Search for the cell housing the specified text and yield its [X, Y] center coordinate. 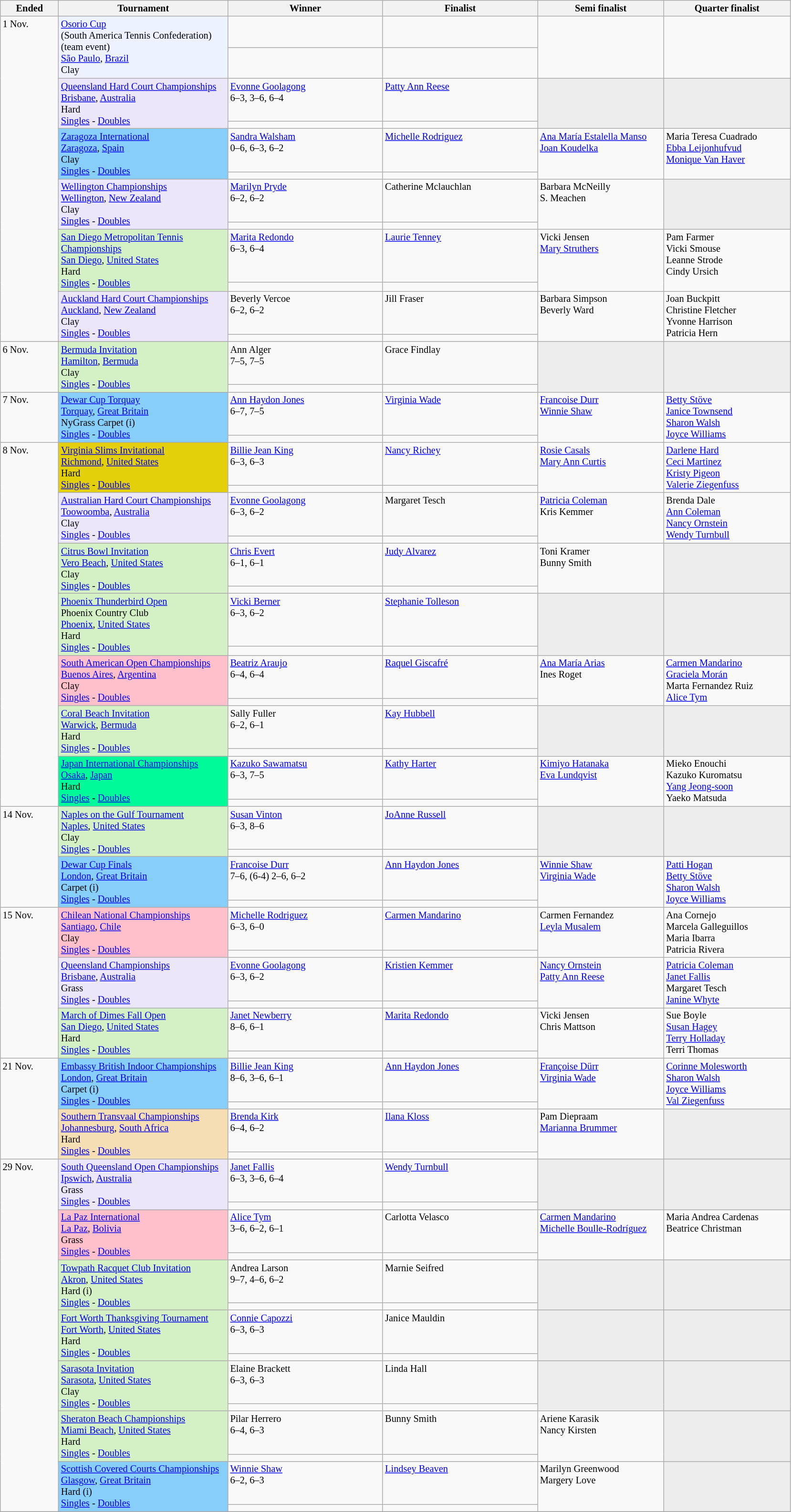
Corinne Molesworth Sharon Walsh Joyce Williams Val Ziegenfuss [727, 1083]
March of Dimes Fall OpenSan Diego, United StatesHardSingles - Doubles [143, 1033]
Janice Mauldin [460, 1331]
Raquel Giscafré [460, 677]
Ana Cornejo Marcela Galleguillos Maria Ibarra Patricia Rivera [727, 932]
Phoenix Thunderbird OpenPhoenix Country ClubPhoenix, United StatesHardSingles - Doubles [143, 624]
Marilyn Pryde6–2, 6–2 [305, 200]
Pam Farmer Vicki Smouse Leanne Strode Cindy Ursich [727, 260]
Françoise Dürr Virginia Wade [601, 1083]
Scottish Covered Courts ChampionshipsGlasgow, Great BritainHard (i)Singles - Doubles [143, 1486]
Sue Boyle Susan Hagey Terry Holladay Terri Thomas [727, 1033]
Carmen Mandarino Graciela Morán Marta Fernandez Ruiz Alice Tym [727, 680]
Janet Fallis6–3, 3–6, 6–4 [305, 1180]
Francoise Durr Winnie Shaw [601, 417]
Francoise Durr7–6, (6-4) 2–6, 6–2 [305, 878]
Vicki Jensen Mary Struthers [601, 260]
Alice Tym3–6, 6–2, 6–1 [305, 1231]
Carmen Fernandez Leyla Musalem [601, 932]
29 Nov. [30, 1335]
Elaine Brackett 6–3, 6–3 [305, 1382]
Winnie Shaw Virginia Wade [601, 882]
Marita Redondo [460, 1029]
Winner [305, 8]
Nancy Richey [460, 463]
Pam Diepraam Marianna Brummer [601, 1134]
Wellington ChampionshipsWellington, New ZealandClaySingles - Doubles [143, 204]
Barbara Simpson Beverly Ward [601, 316]
Stephanie Tolleson [460, 620]
Tournament [143, 8]
Judy Alvarez [460, 565]
Embassy British Indoor ChampionshipsLondon, Great BritainCarpet (i)Singles - Doubles [143, 1083]
La Paz InternationalLa Paz, BoliviaGrassSingles - Doubles [143, 1234]
Dewar Cup TorquayTorquay, Great BritainNyGrass Carpet (i)Singles - Doubles [143, 417]
Laurie Tenney [460, 256]
Billie Jean King 6–3, 6–3 [305, 463]
Billie Jean King 8–6, 3–6, 6–1 [305, 1080]
Marita Redondo 6–3, 6–4 [305, 256]
Towpath Racquet Club InvitationAkron, United StatesHard (i)Singles - Doubles [143, 1285]
Michelle Rodriguez [460, 150]
Ann Alger 7–5, 7–5 [305, 363]
21 Nov. [30, 1108]
Auckland Hard Court ChampionshipsAuckland, New ZealandClaySingles - Doubles [143, 316]
Brenda Dale Ann Coleman Nancy Ornstein Wendy Turnbull [727, 518]
Toni Kramer Bunny Smith [601, 568]
Sandra Walsham0–6, 6–3, 6–2 [305, 150]
15 Nov. [30, 982]
Sheraton Beach Championships Miami Beach, United StatesHardSingles - Doubles [143, 1436]
Vicki Jensen Chris Mattson [601, 1033]
Betty Stöve Janice Townsend Sharon Walsh Joyce Williams [727, 417]
Brenda Kirk6–4, 6–2 [305, 1130]
Citrus Bowl InvitationVero Beach, United StatesClaySingles - Doubles [143, 568]
South Queensland Open Championships Ipswich, AustraliaGrassSingles - Doubles [143, 1184]
Ilana Kloss [460, 1130]
Marilyn Greenwood Margery Love [601, 1486]
Finalist [460, 8]
Ana María Estalella Manso Joan Koudelka [601, 154]
Sarasota InvitationSarasota, United StatesClaySingles - Doubles [143, 1386]
Nancy Ornstein Patty Ann Reese [601, 983]
Linda Hall [460, 1382]
Japan International ChampionshipsOsaka, JapanHardSingles - Doubles [143, 781]
Grace Findlay [460, 363]
Andrea Larson9–7, 4–6, 6–2 [305, 1281]
Patricia Coleman Janet Fallis Margaret Tesch Janine Whyte [727, 983]
Susan Vinton 6–3, 8–6 [305, 828]
Janet Newberry8–6, 6–1 [305, 1029]
Kathy Harter [460, 777]
Chris Evert 6–1, 6–1 [305, 565]
Bermuda InvitationHamilton, BermudaClaySingles - Doubles [143, 367]
Queensland Hard Court ChampionshipsBrisbane, AustraliaHardSingles - Doubles [143, 103]
Ariene Karasik Nancy Kirsten [601, 1436]
Maria Teresa Cuadrado Ebba Leijonhufvud Monique Van Haver [727, 154]
San Diego Metropolitan Tennis ChampionshipsSan Diego, United StatesHardSingles - Doubles [143, 260]
Kimiyo Hatanaka Eva Lundqvist [601, 781]
Sally Fuller 6–2, 6–1 [305, 727]
Quarter finalist [727, 8]
Catherine Mclauchlan [460, 200]
14 Nov. [30, 856]
Marnie Seifred [460, 1281]
Australian Hard Court ChampionshipsToowoomba, AustraliaClaySingles - Doubles [143, 518]
Kristien Kemmer [460, 979]
7 Nov. [30, 417]
Lindsey Beaven [460, 1482]
6 Nov. [30, 367]
Evonne Goolagong6–3, 3–6, 6–4 [305, 100]
Patty Ann Reese [460, 100]
Michelle Rodriguez 6–3, 6–0 [305, 928]
Bunny Smith [460, 1432]
Kay Hubbell [460, 727]
Kazuko Sawamatsu6–3, 7–5 [305, 777]
Margaret Tesch [460, 514]
Beverly Vercoe 6–2, 6–2 [305, 312]
Semi finalist [601, 8]
Carlotta Velasco [460, 1231]
Connie Capozzi6–3, 6–3 [305, 1331]
8 Nov. [30, 624]
Carmen Mandarino Michelle Boulle-Rodríguez [601, 1234]
Southern Transvaal ChampionshipsJohannesburg, South AfricaHardSingles - Doubles [143, 1134]
Patti Hogan Betty Stöve Sharon Walsh Joyce Williams [727, 882]
Rosie Casals Mary Ann Curtis [601, 467]
Ended [30, 8]
Beatriz Araujo 6–4, 6–4 [305, 677]
Virginia Wade [460, 413]
Patricia Coleman Kris Kemmer [601, 518]
Dewar Cup FinalsLondon, Great BritainCarpet (i)Singles - Doubles [143, 882]
JoAnne Russell [460, 828]
Maria Andrea Cardenas Beatrice Christman [727, 1234]
1 Nov. [30, 179]
Naples on the Gulf TournamentNaples, United StatesClaySingles - Doubles [143, 832]
Darlene Hard Ceci Martinez Kristy Pigeon Valerie Ziegenfuss [727, 467]
Chilean National ChampionshipsSantiago, ChileClaySingles - Doubles [143, 932]
Ann Haydon Jones 6–7, 7–5 [305, 413]
Vicki Berner 6–3, 6–2 [305, 620]
Ana María Arias Ines Roget [601, 680]
South American Open ChampionshipsBuenos Aires, ArgentinaClaySingles - Doubles [143, 680]
Osorio Cup(South America Tennis Confederation)(team event)São Paulo, Brazil Clay [143, 47]
Virginia Slims InvitationalRichmond, United StatesHardSingles - Doubles [143, 467]
Fort Worth Thanksgiving TournamentFort Worth, United StatesHardSingles - Doubles [143, 1335]
Joan Buckpitt Christine Fletcher Yvonne Harrison Patricia Hern [727, 316]
Zaragoza InternationalZaragoza, SpainClaySingles - Doubles [143, 154]
Winnie Shaw6–2, 6–3 [305, 1482]
Barbara McNeilly S. Meachen [601, 204]
Jill Fraser [460, 312]
Carmen Mandarino [460, 928]
Wendy Turnbull [460, 1180]
Mieko Enouchi Kazuko Kuromatsu Yang Jeong-soon Yaeko Matsuda [727, 781]
Coral Beach InvitationWarwick, BermudaHardSingles - Doubles [143, 731]
Pilar Herrero6–4, 6–3 [305, 1432]
Queensland ChampionshipsBrisbane, AustraliaGrassSingles - Doubles [143, 983]
